Extract the [X, Y] coordinate from the center of the cell holding the provided text.  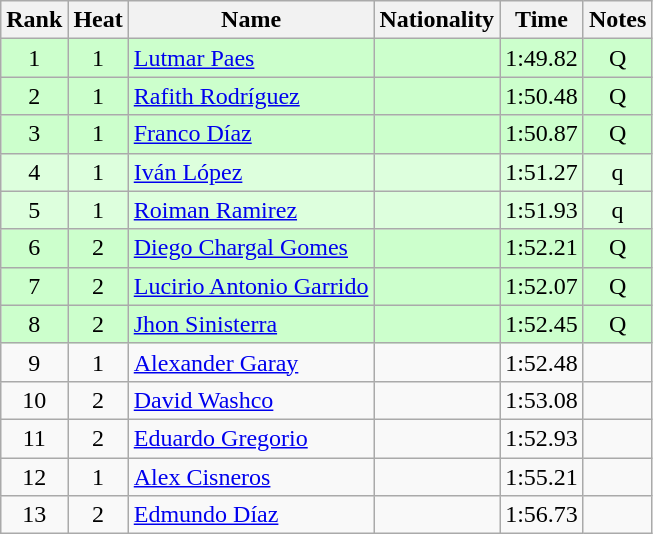
Iván López [251, 172]
Nationality [437, 20]
7 [34, 286]
1:50.87 [542, 134]
12 [34, 477]
1:55.21 [542, 477]
Franco Díaz [251, 134]
1:52.48 [542, 362]
Rafith Rodríguez [251, 96]
Heat [98, 20]
1:52.07 [542, 286]
11 [34, 438]
Lucirio Antonio Garrido [251, 286]
David Washco [251, 400]
Name [251, 20]
Alex Cisneros [251, 477]
Eduardo Gregorio [251, 438]
Jhon Sinisterra [251, 324]
1:52.93 [542, 438]
Roiman Ramirez [251, 210]
1:50.48 [542, 96]
Rank [34, 20]
1:56.73 [542, 515]
10 [34, 400]
Time [542, 20]
Alexander Garay [251, 362]
1:51.27 [542, 172]
1:52.21 [542, 248]
Lutmar Paes [251, 58]
1:53.08 [542, 400]
3 [34, 134]
4 [34, 172]
Edmundo Díaz [251, 515]
5 [34, 210]
6 [34, 248]
Notes [617, 20]
9 [34, 362]
Diego Chargal Gomes [251, 248]
8 [34, 324]
1:51.93 [542, 210]
1:52.45 [542, 324]
13 [34, 515]
1:49.82 [542, 58]
